Provide the (X, Y) coordinate of the cell's center where the given text is located.  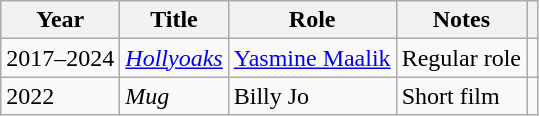
Mug (174, 96)
Billy Jo (312, 96)
Short film (461, 96)
2017–2024 (60, 58)
Yasmine Maalik (312, 58)
Hollyoaks (174, 58)
Role (312, 20)
Year (60, 20)
Title (174, 20)
Regular role (461, 58)
2022 (60, 96)
Notes (461, 20)
